Pinpoint the cell where the given text exists, returning its [X, Y] midpoint coordinate. 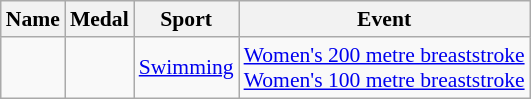
Swimming [186, 68]
Event [384, 19]
Sport [186, 19]
Medal [100, 19]
Name [33, 19]
Women's 200 metre breaststrokeWomen's 100 metre breaststroke [384, 68]
